From the cell containing the given text, extract its center point as [x, y] coordinate. 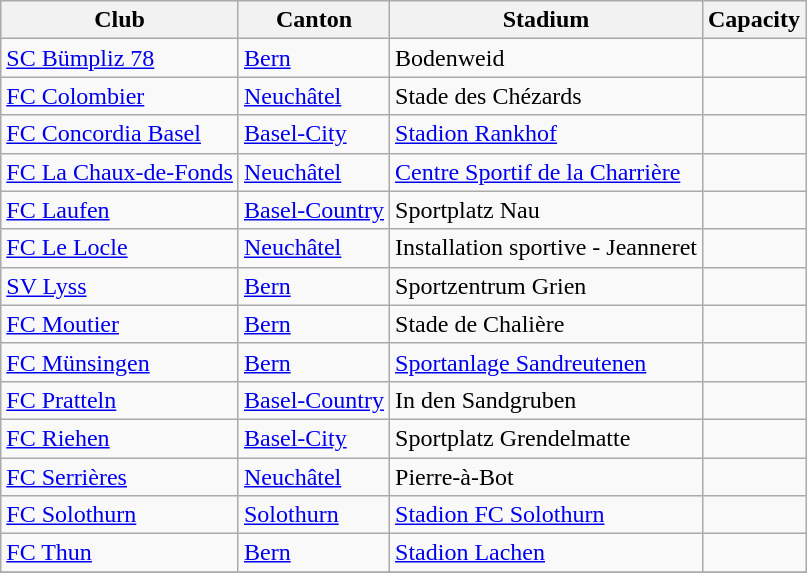
FC La Chaux-de-Fonds [120, 172]
Bodenweid [546, 58]
FC Riehen [120, 438]
Sportplatz Nau [546, 210]
Sportplatz Grendelmatte [546, 438]
FC Le Locle [120, 248]
FC Serrières [120, 477]
FC Solothurn [120, 515]
Stadion Lachen [546, 553]
Capacity [754, 20]
FC Concordia Basel [120, 134]
Solothurn [314, 515]
Centre Sportif de la Charrière [546, 172]
FC Thun [120, 553]
SC Bümpliz 78 [120, 58]
Canton [314, 20]
Stadion FC Solothurn [546, 515]
Stadion Rankhof [546, 134]
Stadium [546, 20]
FC Münsingen [120, 362]
FC Pratteln [120, 400]
FC Laufen [120, 210]
Sportzentrum Grien [546, 286]
Pierre-à-Bot [546, 477]
FC Colombier [120, 96]
In den Sandgruben [546, 400]
SV Lyss [120, 286]
Installation sportive - Jeanneret [546, 248]
Club [120, 20]
Stade des Chézards [546, 96]
Stade de Chalière [546, 324]
FC Moutier [120, 324]
Sportanlage Sandreutenen [546, 362]
